Determine the (X, Y) coordinate at the center of the cell enclosing the given text.  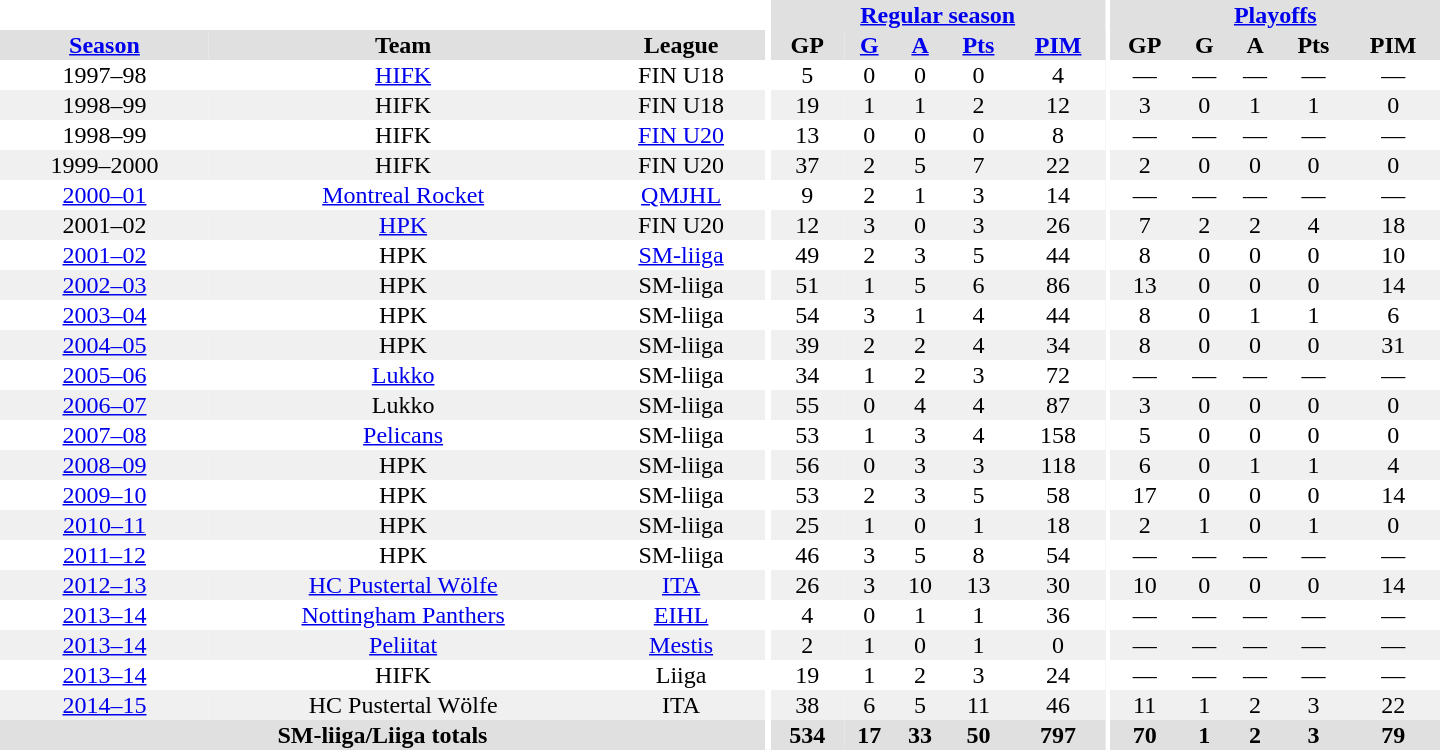
158 (1058, 435)
49 (806, 255)
39 (806, 345)
2002–03 (104, 285)
Pelicans (403, 435)
2009–10 (104, 495)
2003–04 (104, 315)
Season (104, 45)
36 (1058, 615)
2008–09 (104, 465)
2004–05 (104, 345)
51 (806, 285)
Nottingham Panthers (403, 615)
2012–13 (104, 585)
58 (1058, 495)
Regular season (937, 15)
50 (979, 735)
2010–11 (104, 525)
38 (806, 705)
33 (920, 735)
Team (403, 45)
Mestis (681, 645)
37 (806, 165)
86 (1058, 285)
30 (1058, 585)
Playoffs (1275, 15)
31 (1393, 345)
2014–15 (104, 705)
79 (1393, 735)
2006–07 (104, 405)
2000–01 (104, 195)
EIHL (681, 615)
25 (806, 525)
1997–98 (104, 75)
2005–06 (104, 375)
1999–2000 (104, 165)
QMJHL (681, 195)
Liiga (681, 675)
2011–12 (104, 555)
Montreal Rocket (403, 195)
87 (1058, 405)
56 (806, 465)
SM-liiga/Liiga totals (382, 735)
55 (806, 405)
797 (1058, 735)
70 (1144, 735)
118 (1058, 465)
Peliitat (403, 645)
24 (1058, 675)
534 (806, 735)
9 (806, 195)
League (681, 45)
2007–08 (104, 435)
72 (1058, 375)
